Find where the given text appears and provide that cell's center as (X, Y) coordinate. 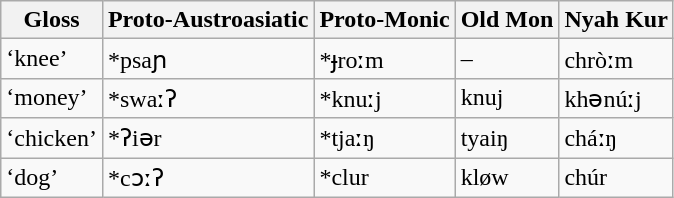
Old Mon (507, 20)
chròːm (616, 59)
*ɟroːm (384, 59)
chúr (616, 178)
*cɔːʔ (208, 178)
*clur (384, 178)
Proto-Austroasiatic (208, 20)
‘knee’ (52, 59)
khǝnúːj (616, 98)
*psaɲ (208, 59)
Gloss (52, 20)
tyaiŋ (507, 138)
‘dog’ (52, 178)
*ʔiər (208, 138)
Proto-Monic (384, 20)
– (507, 59)
cháːŋ (616, 138)
‘chicken’ (52, 138)
‘money’ (52, 98)
*knuːj (384, 98)
knuj (507, 98)
*swaːʔ (208, 98)
kløw (507, 178)
*tjaːŋ (384, 138)
Nyah Kur (616, 20)
